Scan for the cell matching the given text and deliver its [x, y] coordinate at center. 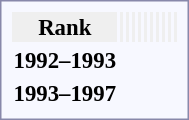
1992–1993 [65, 60]
1993–1997 [65, 93]
Rank [65, 27]
